For the text-containing cell, return its midpoint in (x, y) coordinate format. 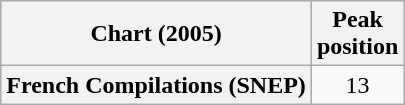
Peakposition (357, 34)
French Compilations (SNEP) (156, 85)
Chart (2005) (156, 34)
13 (357, 85)
